Return (X, Y) of the center of cell containing provided text 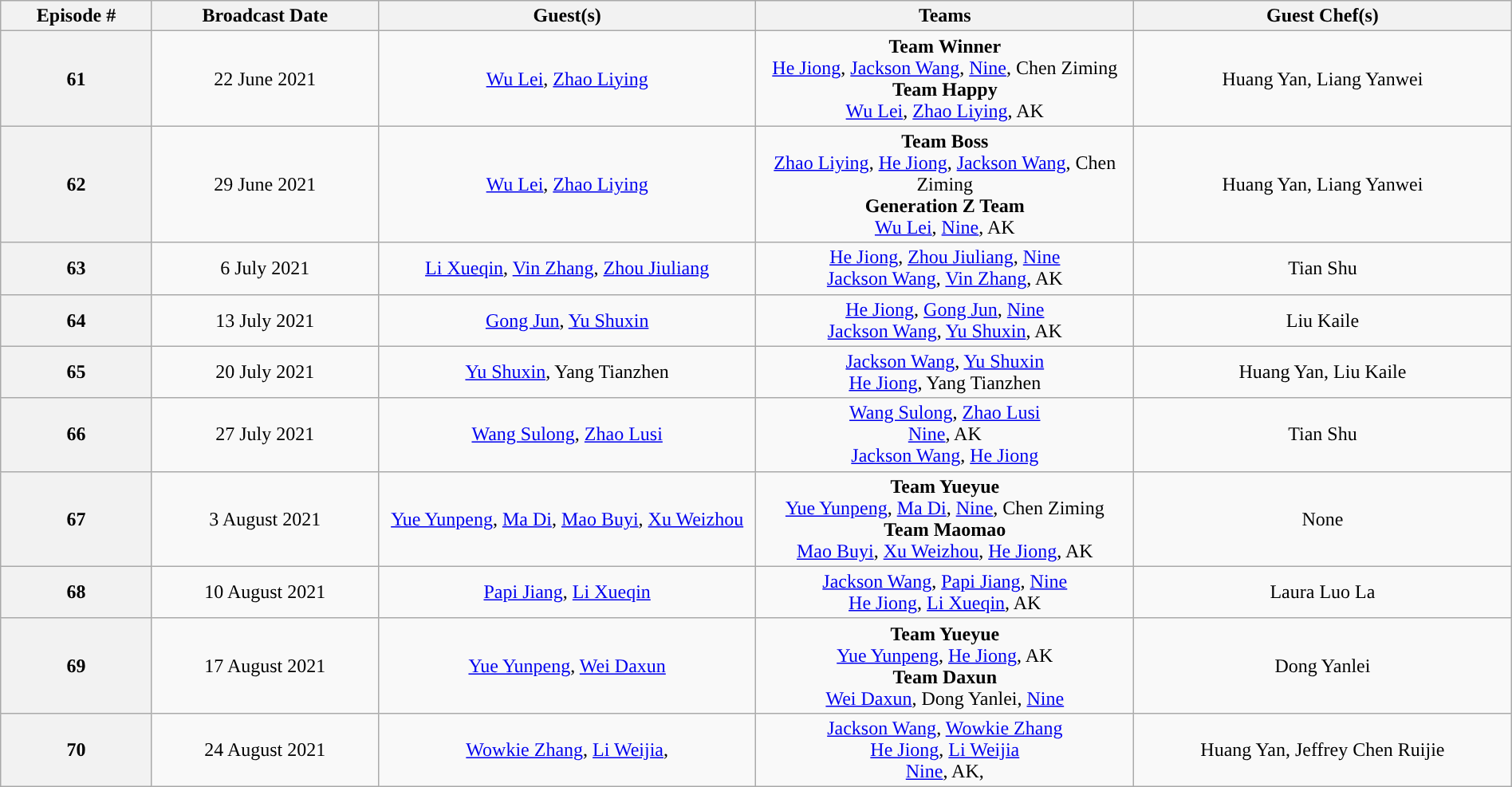
10 August 2021 (265, 592)
6 July 2021 (265, 268)
Huang Yan, Liu Kaile (1323, 372)
Guest(s) (567, 16)
Broadcast Date (265, 16)
Yue Yunpeng, Ma Di, Mao Buyi, Xu Weizhou (567, 518)
Liu Kaile (1323, 321)
22 June 2021 (265, 78)
Laura Luo La (1323, 592)
Yue Yunpeng, Wei Daxun (567, 665)
13 July 2021 (265, 321)
Papi Jiang, Li Xueqin (567, 592)
67 (77, 518)
Li Xueqin, Vin Zhang, Zhou Jiuliang (567, 268)
Wang Sulong, Zhao LusiNine, AKJackson Wang, He Jiong (945, 435)
Jackson Wang, Wowkie ZhangHe Jiong, Li WeijiaNine, AK, (945, 750)
69 (77, 665)
None (1323, 518)
Jackson Wang, Papi Jiang, NineHe Jiong, Li Xueqin, AK (945, 592)
29 June 2021 (265, 184)
Wang Sulong, Zhao Lusi (567, 435)
64 (77, 321)
66 (77, 435)
62 (77, 184)
Huang Yan, Jeffrey Chen Ruijie (1323, 750)
Wowkie Zhang, Li Weijia, (567, 750)
Guest Chef(s) (1323, 16)
27 July 2021 (265, 435)
Dong Yanlei (1323, 665)
He Jiong, Zhou Jiuliang, NineJackson Wang, Vin Zhang, AK (945, 268)
Team YueyueYue Yunpeng, Ma Di, Nine, Chen ZimingTeam MaomaoMao Buyi, Xu Weizhou, He Jiong, AK (945, 518)
3 August 2021 (265, 518)
Teams (945, 16)
Episode # (77, 16)
63 (77, 268)
24 August 2021 (265, 750)
Team WinnerHe Jiong, Jackson Wang, Nine, Chen ZimingTeam HappyWu Lei, Zhao Liying, AK (945, 78)
70 (77, 750)
65 (77, 372)
Team YueyueYue Yunpeng, He Jiong, AKTeam DaxunWei Daxun, Dong Yanlei, Nine (945, 665)
Gong Jun, Yu Shuxin (567, 321)
Yu Shuxin, Yang Tianzhen (567, 372)
Jackson Wang, Yu ShuxinHe Jiong, Yang Tianzhen (945, 372)
17 August 2021 (265, 665)
61 (77, 78)
He Jiong, Gong Jun, NineJackson Wang, Yu Shuxin, AK (945, 321)
68 (77, 592)
20 July 2021 (265, 372)
Team BossZhao Liying, He Jiong, Jackson Wang, Chen ZimingGeneration Z TeamWu Lei, Nine, AK (945, 184)
